Return the [X, Y] coordinate for the center point of the cell that contains the specified text.  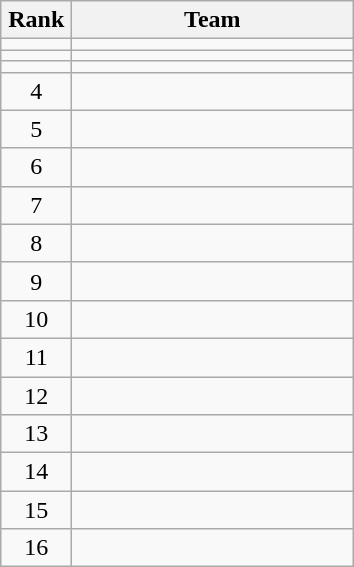
11 [36, 357]
7 [36, 205]
Rank [36, 20]
16 [36, 548]
10 [36, 319]
12 [36, 395]
4 [36, 91]
Team [212, 20]
8 [36, 243]
9 [36, 281]
14 [36, 472]
13 [36, 434]
5 [36, 129]
15 [36, 510]
6 [36, 167]
